Find where the given text appears and provide that cell's center as (X, Y) coordinate. 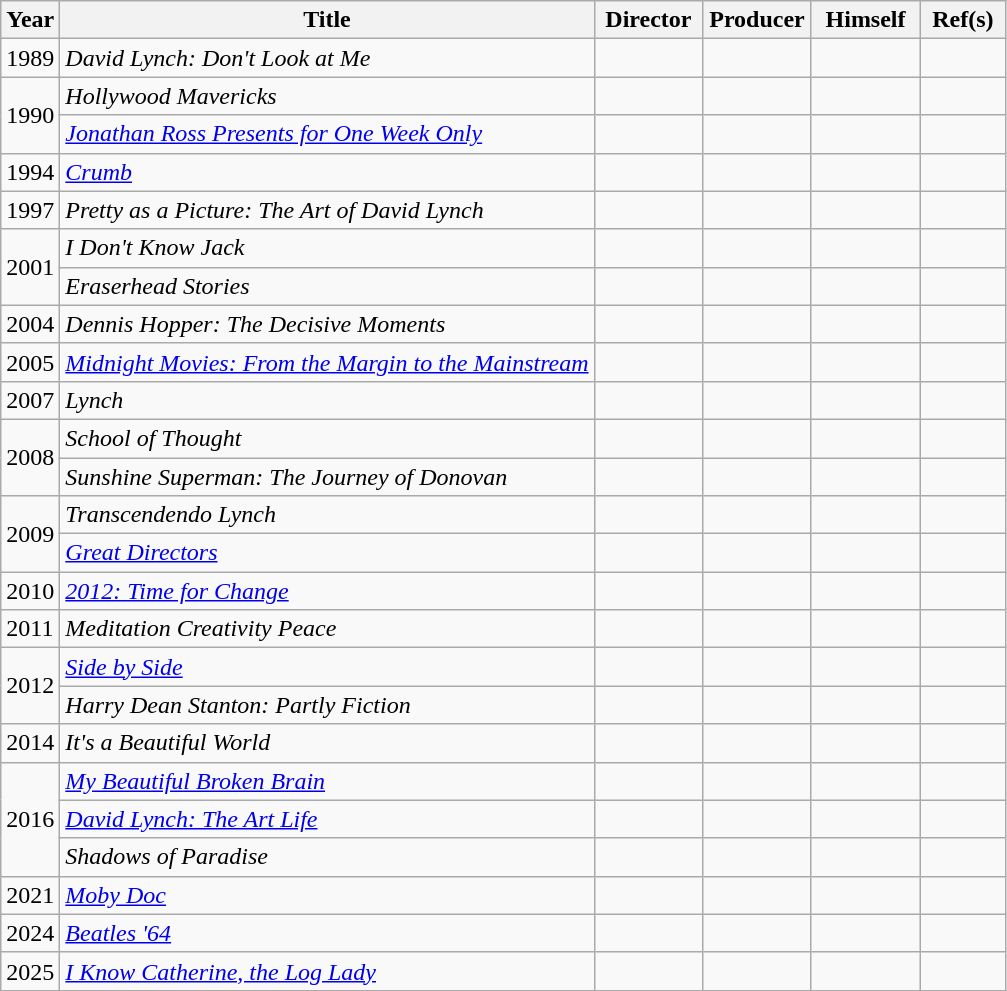
2012 (30, 686)
David Lynch: Don't Look at Me (327, 58)
It's a Beautiful World (327, 743)
Sunshine Superman: The Journey of Donovan (327, 477)
I Don't Know Jack (327, 248)
My Beautiful Broken Brain (327, 781)
Side by Side (327, 667)
Harry Dean Stanton: Partly Fiction (327, 705)
Hollywood Mavericks (327, 96)
2001 (30, 267)
I Know Catherine, the Log Lady (327, 971)
Pretty as a Picture: The Art of David Lynch (327, 210)
Shadows of Paradise (327, 857)
2021 (30, 895)
Ref(s) (963, 20)
2012: Time for Change (327, 591)
2025 (30, 971)
2016 (30, 819)
Crumb (327, 172)
Moby Doc (327, 895)
Director (648, 20)
Dennis Hopper: The Decisive Moments (327, 324)
2009 (30, 534)
Himself (866, 20)
2014 (30, 743)
2004 (30, 324)
Lynch (327, 400)
2005 (30, 362)
2011 (30, 629)
Midnight Movies: From the Margin to the Mainstream (327, 362)
Beatles '64 (327, 933)
Jonathan Ross Presents for One Week Only (327, 134)
Transcendendo Lynch (327, 515)
Great Directors (327, 553)
Meditation Creativity Peace (327, 629)
1997 (30, 210)
David Lynch: The Art Life (327, 819)
1989 (30, 58)
School of Thought (327, 438)
1990 (30, 115)
2007 (30, 400)
2024 (30, 933)
1994 (30, 172)
2008 (30, 457)
Title (327, 20)
2010 (30, 591)
Eraserhead Stories (327, 286)
Year (30, 20)
Producer (758, 20)
